Search for the cell housing the specified text and yield its [x, y] center coordinate. 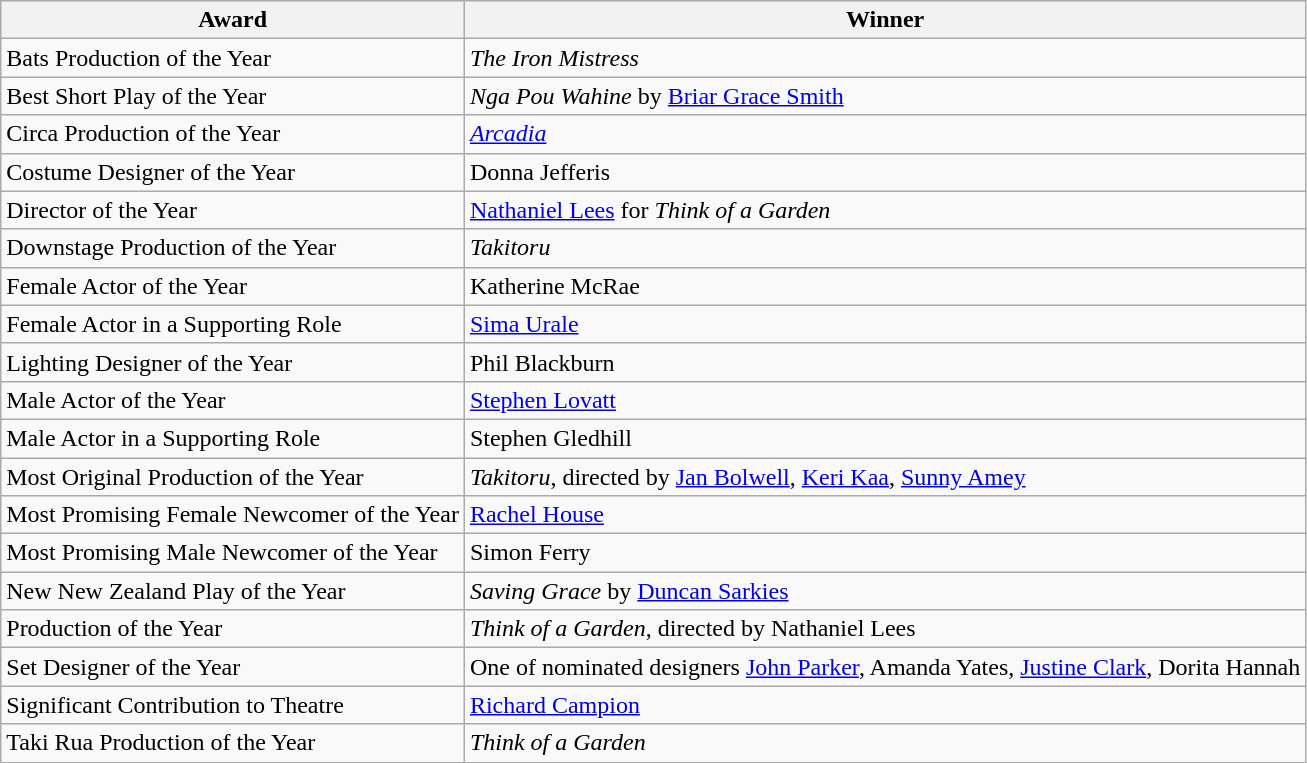
Nga Pou Wahine by Briar Grace Smith [884, 96]
Sima Urale [884, 324]
Director of the Year [233, 210]
Think of a Garden, directed by Nathaniel Lees [884, 629]
Male Actor of the Year [233, 400]
Takitoru, directed by Jan Bolwell, Keri Kaa, Sunny Amey [884, 477]
Stephen Lovatt [884, 400]
Phil Blackburn [884, 362]
New New Zealand Play of the Year [233, 591]
Rachel House [884, 515]
Richard Campion [884, 705]
Think of a Garden [884, 743]
Circa Production of the Year [233, 134]
Lighting Designer of the Year [233, 362]
Takitoru [884, 248]
Stephen Gledhill [884, 438]
Saving Grace by Duncan Sarkies [884, 591]
Most Promising Male Newcomer of the Year [233, 553]
Significant Contribution to Theatre [233, 705]
Simon Ferry [884, 553]
Donna Jefferis [884, 172]
The Iron Mistress [884, 58]
Taki Rua Production of the Year [233, 743]
Katherine McRae [884, 286]
Nathaniel Lees for Think of a Garden [884, 210]
Best Short Play of the Year [233, 96]
Arcadia [884, 134]
One of nominated designers John Parker, Amanda Yates, Justine Clark, Dorita Hannah [884, 667]
Bats Production of the Year [233, 58]
Female Actor of the Year [233, 286]
Production of the Year [233, 629]
Most Original Production of the Year [233, 477]
Set Designer of the Year [233, 667]
Female Actor in a Supporting Role [233, 324]
Winner [884, 20]
Costume Designer of the Year [233, 172]
Male Actor in a Supporting Role [233, 438]
Downstage Production of the Year [233, 248]
Most Promising Female Newcomer of the Year [233, 515]
Award [233, 20]
